Search for the cell housing the specified text and yield its [x, y] center coordinate. 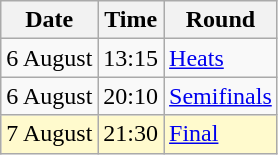
20:10 [131, 96]
7 August [50, 134]
Time [131, 20]
Round [221, 20]
13:15 [131, 58]
Final [221, 134]
Heats [221, 58]
Semifinals [221, 96]
21:30 [131, 134]
Date [50, 20]
